For the text-containing cell, return its midpoint in (X, Y) coordinate format. 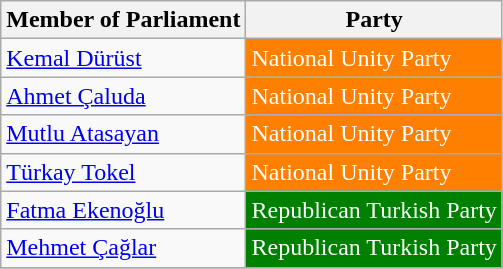
Kemal Dürüst (124, 58)
Mehmet Çağlar (124, 248)
Türkay Tokel (124, 172)
Member of Parliament (124, 20)
Mutlu Atasayan (124, 134)
Ahmet Çaluda (124, 96)
Fatma Ekenoğlu (124, 210)
Party (374, 20)
